Determine the [x, y] coordinate at the center of the cell enclosing the given text.  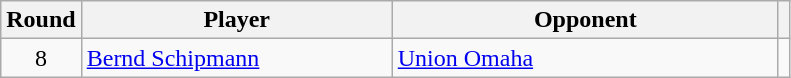
Player [236, 20]
Union Omaha [585, 58]
Round [41, 20]
8 [41, 58]
Opponent [585, 20]
Bernd Schipmann [236, 58]
